Output the [X, Y] coordinate of the center of the cell containing the given text.  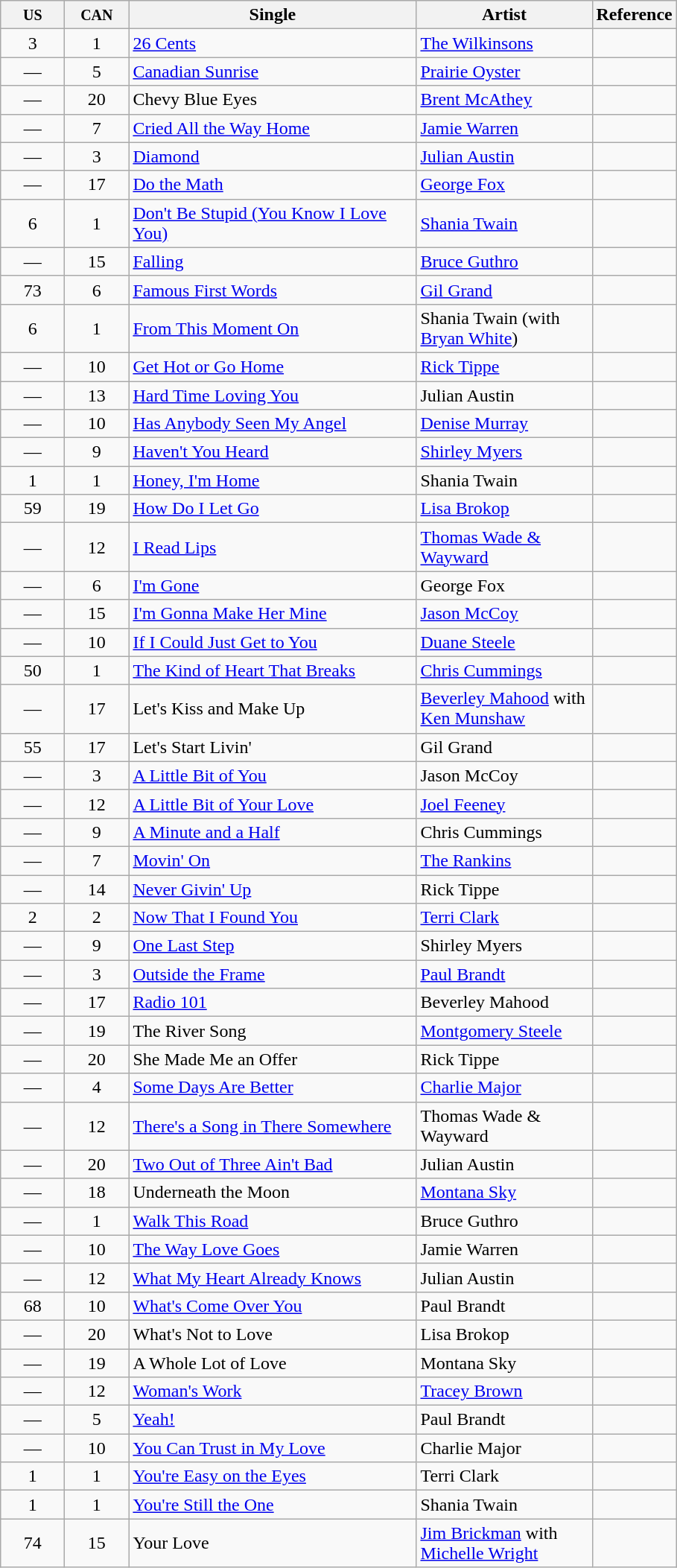
Joel Feeney [504, 804]
Denise Murray [504, 424]
The Way Love Goes [273, 1249]
Some Days Are Better [273, 1088]
Canadian Sunrise [273, 72]
Get Hot or Go Home [273, 366]
14 [97, 889]
One Last Step [273, 946]
What My Heart Already Knows [273, 1277]
You're Easy on the Eyes [273, 1476]
4 [97, 1088]
Do the Math [273, 185]
13 [97, 396]
The Wilkinsons [504, 43]
Jim Brickman with Michelle Wright [504, 1543]
Haven't You Heard [273, 452]
Single [273, 15]
Now That I Found You [273, 918]
Falling [273, 261]
A Whole Lot of Love [273, 1362]
You Can Trust in My Love [273, 1448]
68 [33, 1306]
The Rankins [504, 860]
Prairie Oyster [504, 72]
Let's Kiss and Make Up [273, 709]
Tracey Brown [504, 1391]
26 Cents [273, 43]
CAN [97, 15]
50 [33, 670]
I'm Gonna Make Her Mine [273, 614]
Brent McAthey [504, 100]
Beverley Mahood with Ken Munshaw [504, 709]
59 [33, 509]
I Read Lips [273, 547]
Artist [504, 15]
Hard Time Loving You [273, 396]
A Minute and a Half [273, 832]
Radio 101 [273, 1003]
Let's Start Livin' [273, 747]
Montgomery Steele [504, 1031]
How Do I Let Go [273, 509]
Reference [635, 15]
From This Moment On [273, 328]
Underneath the Moon [273, 1193]
There's a Song in There Somewhere [273, 1126]
Movin' On [273, 860]
You're Still the One [273, 1505]
Chevy Blue Eyes [273, 100]
Two Out of Three Ain't Bad [273, 1164]
Outside the Frame [273, 974]
73 [33, 290]
What's Not to Love [273, 1334]
55 [33, 747]
I'm Gone [273, 585]
What's Come Over You [273, 1306]
Diamond [273, 156]
A Little Bit of Your Love [273, 804]
Honey, I'm Home [273, 480]
Yeah! [273, 1420]
Beverley Mahood [504, 1003]
Don't Be Stupid (You Know I Love You) [273, 223]
Cried All the Way Home [273, 128]
Walk This Road [273, 1221]
If I Could Just Get to You [273, 642]
Your Love [273, 1543]
74 [33, 1543]
Famous First Words [273, 290]
18 [97, 1193]
The River Song [273, 1031]
Has Anybody Seen My Angel [273, 424]
Duane Steele [504, 642]
Never Givin' Up [273, 889]
The Kind of Heart That Breaks [273, 670]
Woman's Work [273, 1391]
US [33, 15]
A Little Bit of You [273, 775]
Shania Twain (with Bryan White) [504, 328]
She Made Me an Offer [273, 1059]
